For the text-containing cell, return its midpoint in (x, y) coordinate format. 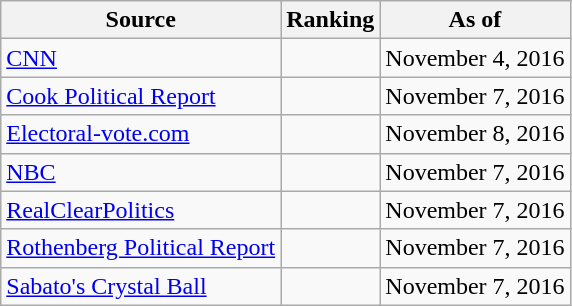
Ranking (330, 20)
November 4, 2016 (475, 58)
Rothenberg Political Report (141, 248)
Cook Political Report (141, 96)
CNN (141, 58)
As of (475, 20)
Electoral-vote.com (141, 134)
Sabato's Crystal Ball (141, 286)
November 8, 2016 (475, 134)
NBC (141, 172)
Source (141, 20)
RealClearPolitics (141, 210)
